Return the (x, y) coordinate for the center point of the cell that contains the specified text.  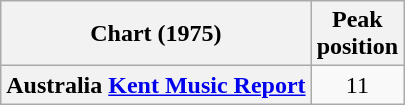
Peakposition (357, 34)
11 (357, 85)
Australia Kent Music Report (156, 85)
Chart (1975) (156, 34)
